Find where the given text appears and provide that cell's center as [X, Y] coordinate. 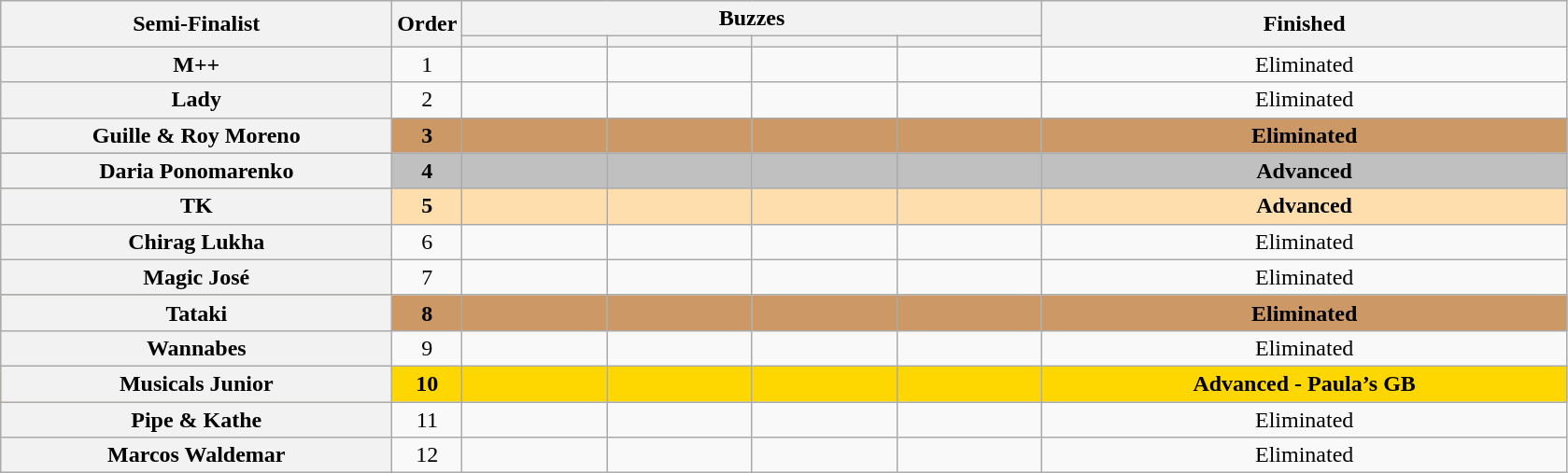
6 [428, 242]
Tataki [196, 313]
Chirag Lukha [196, 242]
Marcos Waldemar [196, 455]
7 [428, 277]
Order [428, 24]
Advanced - Paula’s GB [1304, 383]
Musicals Junior [196, 383]
4 [428, 171]
M++ [196, 64]
9 [428, 348]
Lady [196, 100]
12 [428, 455]
Magic José [196, 277]
Semi-Finalist [196, 24]
Pipe & Kathe [196, 419]
8 [428, 313]
5 [428, 206]
10 [428, 383]
1 [428, 64]
2 [428, 100]
11 [428, 419]
Finished [1304, 24]
Daria Ponomarenko [196, 171]
Buzzes [752, 19]
Guille & Roy Moreno [196, 135]
TK [196, 206]
3 [428, 135]
Wannabes [196, 348]
